Find where the given text appears and provide that cell's center as [X, Y] coordinate. 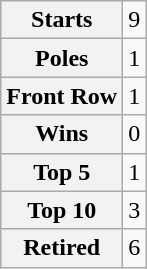
Starts [62, 20]
Retired [62, 248]
6 [134, 248]
9 [134, 20]
3 [134, 210]
Top 5 [62, 172]
Front Row [62, 96]
Top 10 [62, 210]
0 [134, 134]
Poles [62, 58]
Wins [62, 134]
